For the text-containing cell, return its midpoint in [X, Y] coordinate format. 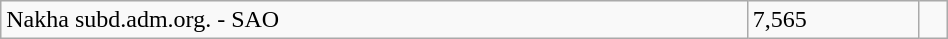
Nakha subd.adm.org. - SAO [374, 20]
7,565 [832, 20]
